Scan for the cell matching the given text and deliver its [x, y] coordinate at center. 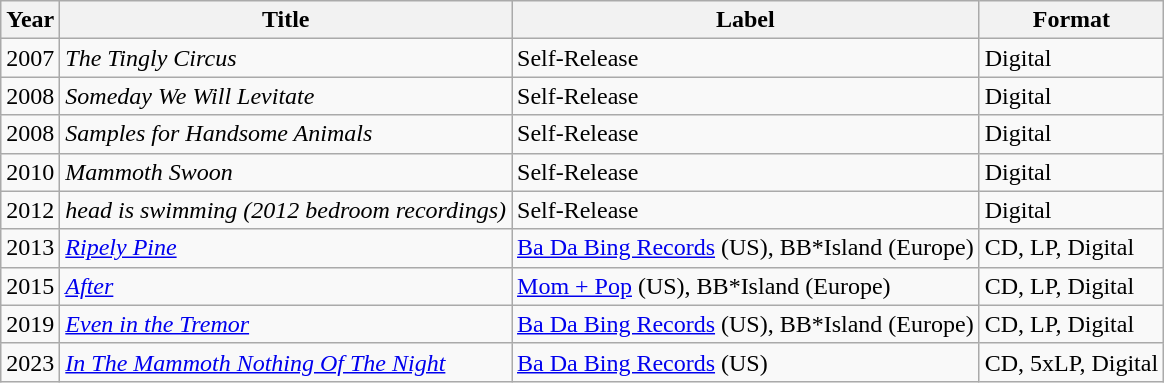
2007 [30, 58]
2019 [30, 324]
Someday We Will Levitate [286, 96]
2015 [30, 286]
In The Mammoth Nothing Of The Night [286, 362]
Label [746, 20]
CD, 5xLP, Digital [1071, 362]
Samples for Handsome Animals [286, 134]
Even in the Tremor [286, 324]
After [286, 286]
2012 [30, 210]
Year [30, 20]
Ripely Pine [286, 248]
head is swimming (2012 bedroom recordings) [286, 210]
Ba Da Bing Records (US) [746, 362]
Format [1071, 20]
Mom + Pop (US), BB*Island (Europe) [746, 286]
Title [286, 20]
Mammoth Swoon [286, 172]
The Tingly Circus [286, 58]
2010 [30, 172]
2023 [30, 362]
2013 [30, 248]
